Return the (X, Y) coordinate for the center point of the cell that contains the specified text.  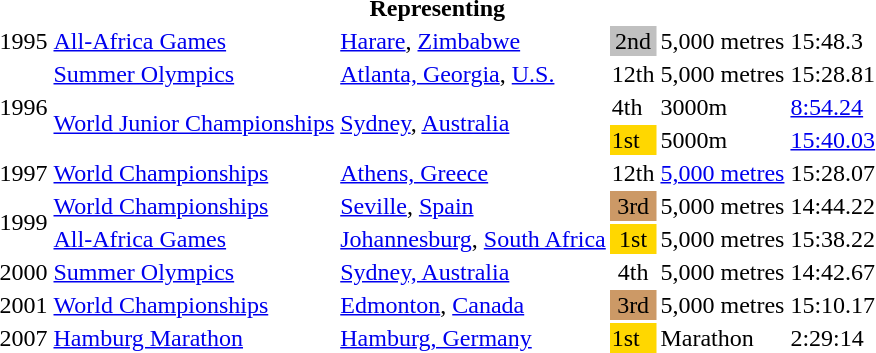
Hamburg, Germany (474, 338)
Atlanta, Georgia, U.S. (474, 74)
Seville, Spain (474, 206)
Athens, Greece (474, 173)
World Junior Championships (194, 124)
2nd (633, 41)
3000m (722, 107)
Edmonton, Canada (474, 305)
Hamburg Marathon (194, 338)
Marathon (722, 338)
5000m (722, 140)
Johannesburg, South Africa (474, 239)
Harare, Zimbabwe (474, 41)
